Return the (X, Y) coordinate for the center point of the cell that contains the specified text.  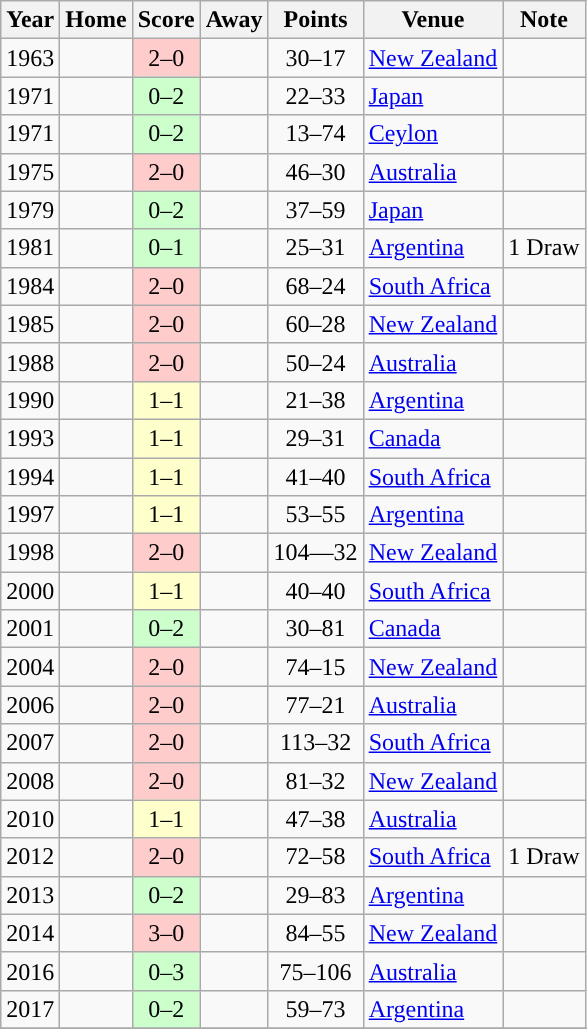
1998 (30, 553)
60–28 (316, 324)
2012 (30, 857)
1993 (30, 438)
113–32 (316, 743)
29–83 (316, 895)
25–31 (316, 248)
53–55 (316, 515)
21–38 (316, 400)
0–1 (166, 248)
2017 (30, 1009)
72–58 (316, 857)
40–40 (316, 591)
1997 (30, 515)
13–74 (316, 134)
77–21 (316, 705)
Venue (433, 20)
74–15 (316, 667)
84–55 (316, 933)
3–0 (166, 933)
2008 (30, 781)
1975 (30, 172)
Year (30, 20)
59–73 (316, 1009)
47–38 (316, 819)
29–31 (316, 438)
2004 (30, 667)
Score (166, 20)
1979 (30, 210)
2001 (30, 629)
Home (96, 20)
1990 (30, 400)
22–33 (316, 96)
Points (316, 20)
104—32 (316, 553)
Ceylon (433, 134)
37–59 (316, 210)
Note (544, 20)
2010 (30, 819)
1963 (30, 58)
1988 (30, 362)
2014 (30, 933)
50–24 (316, 362)
2006 (30, 705)
Away (234, 20)
2013 (30, 895)
1994 (30, 477)
2007 (30, 743)
2000 (30, 591)
68–24 (316, 286)
0–3 (166, 971)
2016 (30, 971)
1981 (30, 248)
81–32 (316, 781)
75–106 (316, 971)
41–40 (316, 477)
30–81 (316, 629)
1985 (30, 324)
30–17 (316, 58)
1984 (30, 286)
46–30 (316, 172)
